Provide the [x, y] coordinate of the cell's center where the given text is located.  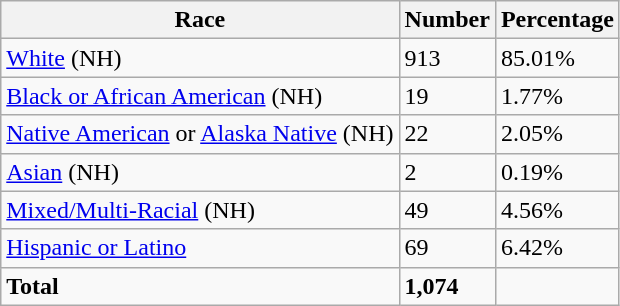
0.19% [557, 172]
Black or African American (NH) [200, 96]
85.01% [557, 58]
4.56% [557, 210]
6.42% [557, 248]
Mixed/Multi-Racial (NH) [200, 210]
Hispanic or Latino [200, 248]
2 [447, 172]
Percentage [557, 20]
Asian (NH) [200, 172]
White (NH) [200, 58]
Native American or Alaska Native (NH) [200, 134]
49 [447, 210]
Total [200, 286]
1,074 [447, 286]
913 [447, 58]
2.05% [557, 134]
1.77% [557, 96]
22 [447, 134]
Race [200, 20]
Number [447, 20]
69 [447, 248]
19 [447, 96]
